For the text-containing cell, return its midpoint in [x, y] coordinate format. 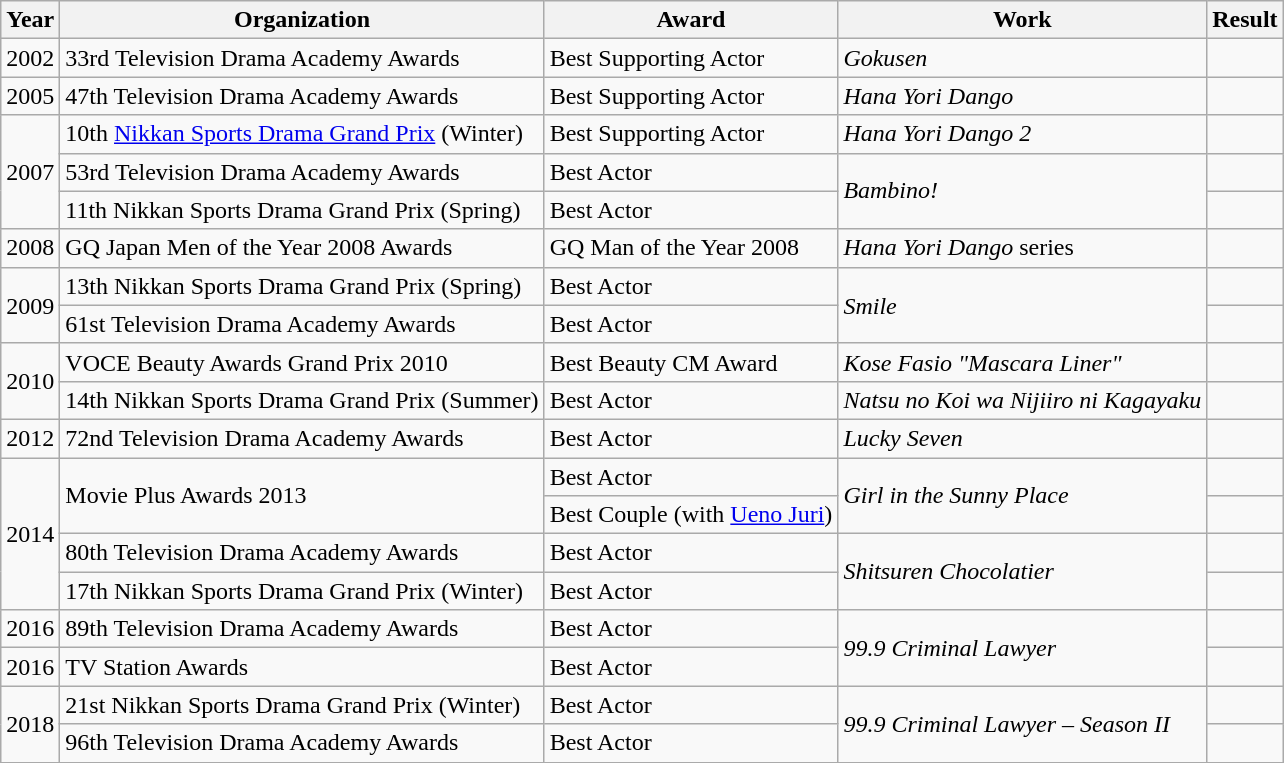
2002 [30, 58]
17th Nikkan Sports Drama Grand Prix (Winter) [302, 591]
10th Nikkan Sports Drama Grand Prix (Winter) [302, 134]
Gokusen [1022, 58]
Year [30, 20]
Girl in the Sunny Place [1022, 496]
53rd Television Drama Academy Awards [302, 172]
GQ Japan Men of the Year 2008 Awards [302, 248]
VOCE Beauty Awards Grand Prix 2010 [302, 362]
2014 [30, 534]
72nd Television Drama Academy Awards [302, 438]
Movie Plus Awards 2013 [302, 496]
Kose Fasio "Mascara Liner" [1022, 362]
96th Television Drama Academy Awards [302, 743]
Organization [302, 20]
Best Beauty CM Award [691, 362]
Award [691, 20]
Shitsuren Chocolatier [1022, 572]
Hana Yori Dango [1022, 96]
2007 [30, 172]
2018 [30, 724]
13th Nikkan Sports Drama Grand Prix (Spring) [302, 286]
Natsu no Koi wa Nijiiro ni Kagayaku [1022, 400]
Lucky Seven [1022, 438]
89th Television Drama Academy Awards [302, 629]
2009 [30, 305]
2012 [30, 438]
80th Television Drama Academy Awards [302, 553]
GQ Man of the Year 2008 [691, 248]
2005 [30, 96]
21st Nikkan Sports Drama Grand Prix (Winter) [302, 705]
TV Station Awards [302, 667]
2010 [30, 381]
Smile [1022, 305]
2008 [30, 248]
47th Television Drama Academy Awards [302, 96]
Work [1022, 20]
99.9 Criminal Lawyer – Season II [1022, 724]
33rd Television Drama Academy Awards [302, 58]
Result [1245, 20]
Hana Yori Dango 2 [1022, 134]
99.9 Criminal Lawyer [1022, 648]
Bambino! [1022, 191]
11th Nikkan Sports Drama Grand Prix (Spring) [302, 210]
61st Television Drama Academy Awards [302, 324]
14th Nikkan Sports Drama Grand Prix (Summer) [302, 400]
Best Couple (with Ueno Juri) [691, 515]
Hana Yori Dango series [1022, 248]
